From the cell containing the given text, extract its center point as [X, Y] coordinate. 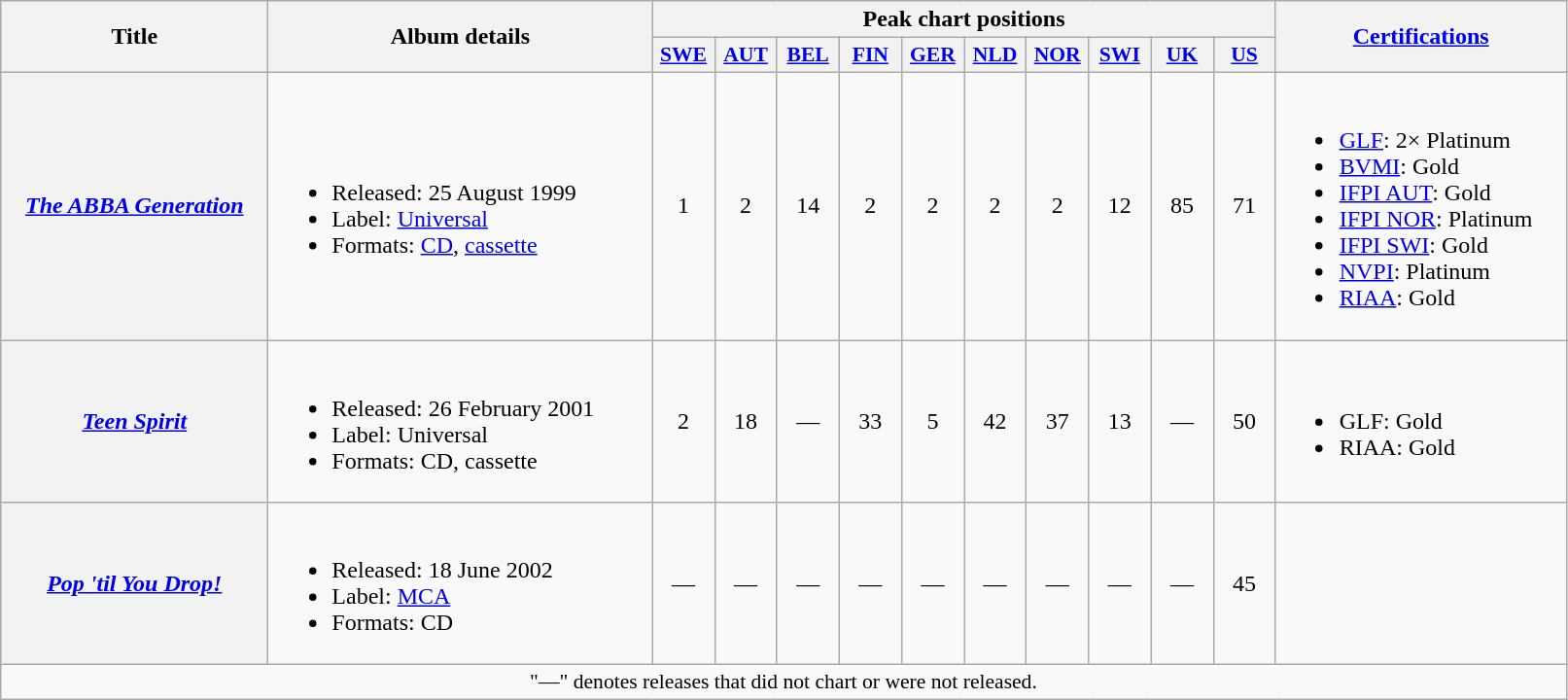
Title [134, 37]
Teen Spirit [134, 422]
13 [1120, 422]
37 [1058, 422]
85 [1182, 206]
33 [870, 422]
GLF: 2× PlatinumBVMI: GoldIFPI AUT: GoldIFPI NOR: PlatinumIFPI SWI: GoldNVPI: PlatinumRIAA: Gold [1421, 206]
NLD [995, 55]
50 [1244, 422]
SWI [1120, 55]
1 [683, 206]
UK [1182, 55]
GLF: GoldRIAA: Gold [1421, 422]
12 [1120, 206]
SWE [683, 55]
14 [808, 206]
Album details [461, 37]
BEL [808, 55]
5 [932, 422]
Peak chart positions [964, 19]
FIN [870, 55]
71 [1244, 206]
Released: 25 August 1999Label: UniversalFormats: CD, cassette [461, 206]
45 [1244, 583]
NOR [1058, 55]
Pop 'til You Drop! [134, 583]
AUT [746, 55]
42 [995, 422]
The ABBA Generation [134, 206]
US [1244, 55]
Released: 18 June 2002Label: MCAFormats: CD [461, 583]
18 [746, 422]
"—" denotes releases that did not chart or were not released. [784, 682]
Certifications [1421, 37]
GER [932, 55]
Released: 26 February 2001Label: UniversalFormats: CD, cassette [461, 422]
